Output the [X, Y] coordinate of the center of the cell containing the given text.  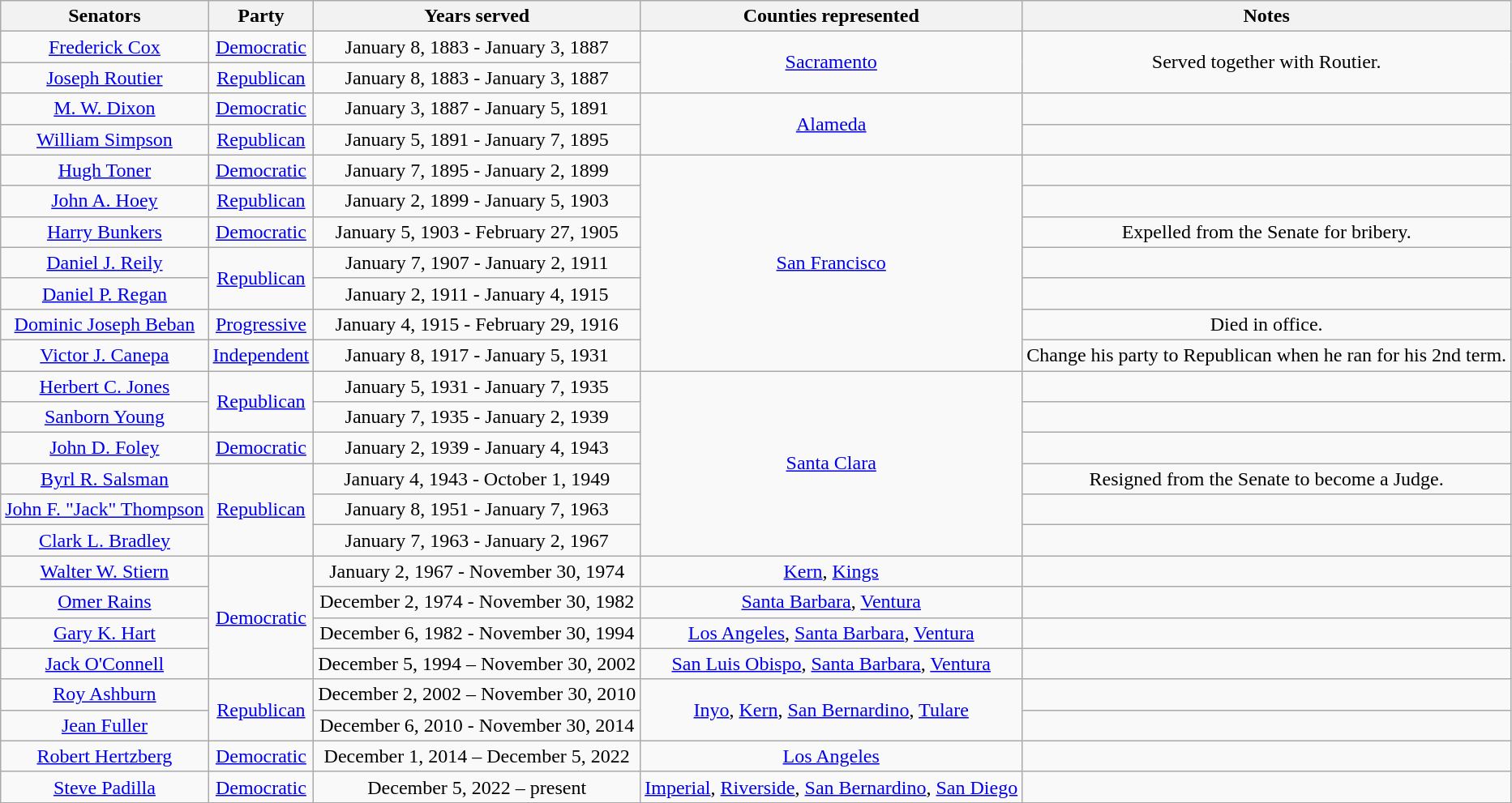
January 8, 1951 - January 7, 1963 [477, 510]
Los Angeles, Santa Barbara, Ventura [832, 633]
Santa Barbara, Ventura [832, 602]
John D. Foley [105, 448]
Died in office. [1266, 324]
Victor J. Canepa [105, 355]
Independent [261, 355]
January 7, 1895 - January 2, 1899 [477, 170]
William Simpson [105, 139]
December 6, 1982 - November 30, 1994 [477, 633]
Kern, Kings [832, 571]
Jean Fuller [105, 725]
Notes [1266, 16]
Progressive [261, 324]
Years served [477, 16]
Sacramento [832, 62]
Walter W. Stiern [105, 571]
Sanborn Young [105, 417]
December 5, 2022 – present [477, 787]
Los Angeles [832, 756]
San Francisco [832, 263]
Roy Ashburn [105, 694]
Byrl R. Salsman [105, 479]
January 8, 1917 - January 5, 1931 [477, 355]
Expelled from the Senate for bribery. [1266, 232]
Alameda [832, 124]
January 4, 1915 - February 29, 1916 [477, 324]
December 2, 1974 - November 30, 1982 [477, 602]
San Luis Obispo, Santa Barbara, Ventura [832, 664]
Joseph Routier [105, 78]
M. W. Dixon [105, 109]
December 2, 2002 – November 30, 2010 [477, 694]
December 1, 2014 – December 5, 2022 [477, 756]
Party [261, 16]
January 2, 1939 - January 4, 1943 [477, 448]
January 7, 1963 - January 2, 1967 [477, 540]
January 5, 1891 - January 7, 1895 [477, 139]
Jack O'Connell [105, 664]
John A. Hoey [105, 201]
January 5, 1903 - February 27, 1905 [477, 232]
January 7, 1907 - January 2, 1911 [477, 263]
Senators [105, 16]
January 2, 1899 - January 5, 1903 [477, 201]
Omer Rains [105, 602]
Steve Padilla [105, 787]
Herbert C. Jones [105, 387]
Frederick Cox [105, 47]
Hugh Toner [105, 170]
Clark L. Bradley [105, 540]
Counties represented [832, 16]
January 3, 1887 - January 5, 1891 [477, 109]
Robert Hertzberg [105, 756]
Imperial, Riverside, San Bernardino, San Diego [832, 787]
Resigned from the Senate to become a Judge. [1266, 479]
December 5, 1994 – November 30, 2002 [477, 664]
December 6, 2010 - November 30, 2014 [477, 725]
Change his party to Republican when he ran for his 2nd term. [1266, 355]
Santa Clara [832, 463]
Served together with Routier. [1266, 62]
Dominic Joseph Beban [105, 324]
John F. "Jack" Thompson [105, 510]
January 5, 1931 - January 7, 1935 [477, 387]
Daniel J. Reily [105, 263]
Harry Bunkers [105, 232]
January 4, 1943 - October 1, 1949 [477, 479]
January 2, 1967 - November 30, 1974 [477, 571]
Gary K. Hart [105, 633]
Inyo, Kern, San Bernardino, Tulare [832, 710]
Daniel P. Regan [105, 293]
January 7, 1935 - January 2, 1939 [477, 417]
January 2, 1911 - January 4, 1915 [477, 293]
